Detect which cell encompasses the target text, then output its (x, y) center coordinate. 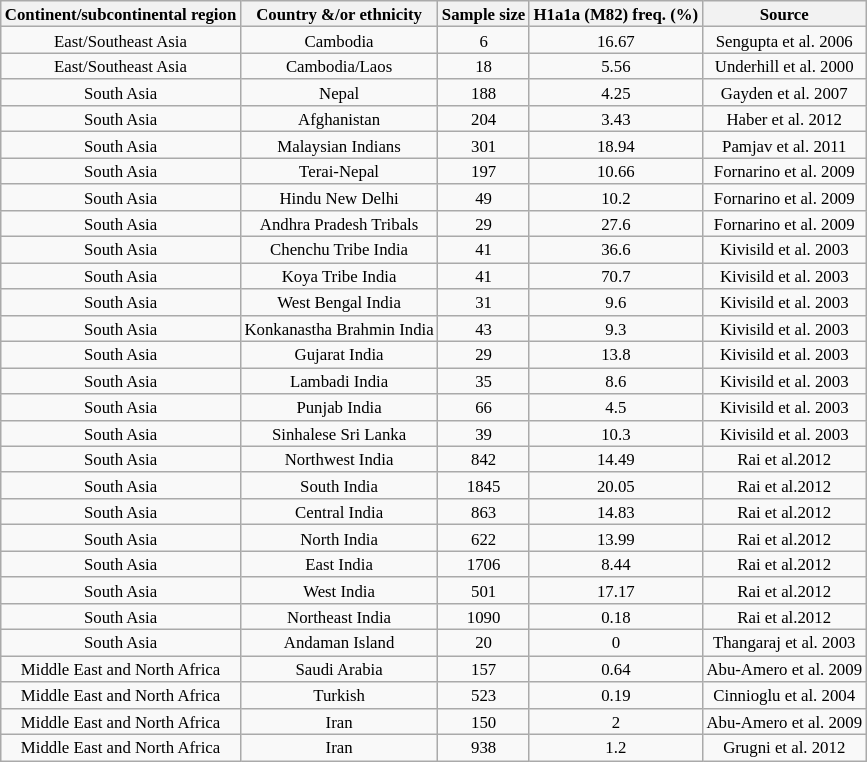
West India (338, 590)
Cambodia (338, 40)
Terai-Nepal (338, 171)
31 (484, 302)
938 (484, 748)
27.6 (616, 224)
20.05 (616, 486)
20 (484, 643)
Gujarat India (338, 355)
H1a1a (M82) freq. (%) (616, 14)
43 (484, 328)
Malaysian Indians (338, 145)
0.64 (616, 669)
150 (484, 721)
1845 (484, 486)
523 (484, 695)
Sengupta et al. 2006 (784, 40)
Source (784, 14)
Thangaraj et al. 2003 (784, 643)
9.3 (616, 328)
16.67 (616, 40)
3.43 (616, 119)
Andhra Pradesh Tribals (338, 224)
18 (484, 66)
Sinhalese Sri Lanka (338, 433)
204 (484, 119)
Nepal (338, 93)
Sample size (484, 14)
Cambodia/Laos (338, 66)
Hindu New Delhi (338, 197)
Northeast India (338, 617)
13.8 (616, 355)
1.2 (616, 748)
6 (484, 40)
Central India (338, 512)
1090 (484, 617)
Gayden et al. 2007 (784, 93)
4.5 (616, 407)
18.94 (616, 145)
622 (484, 538)
842 (484, 459)
301 (484, 145)
157 (484, 669)
197 (484, 171)
Pamjav et al. 2011 (784, 145)
North India (338, 538)
Northwest India (338, 459)
Haber et al. 2012 (784, 119)
39 (484, 433)
8.44 (616, 564)
Afghanistan (338, 119)
5.56 (616, 66)
10.66 (616, 171)
188 (484, 93)
Underhill et al. 2000 (784, 66)
Continent/subcontinental region (121, 14)
10.3 (616, 433)
10.2 (616, 197)
8.6 (616, 381)
South India (338, 486)
4.25 (616, 93)
Punjab India (338, 407)
14.83 (616, 512)
Lambadi India (338, 381)
0 (616, 643)
1706 (484, 564)
70.7 (616, 276)
Country &/or ethnicity (338, 14)
Cinnioglu et al. 2004 (784, 695)
9.6 (616, 302)
Grugni et al. 2012 (784, 748)
35 (484, 381)
36.6 (616, 250)
Koya Tribe India (338, 276)
14.49 (616, 459)
2 (616, 721)
49 (484, 197)
Chenchu Tribe India (338, 250)
17.17 (616, 590)
13.99 (616, 538)
66 (484, 407)
West Bengal India (338, 302)
Andaman Island (338, 643)
Konkanastha Brahmin India (338, 328)
Turkish (338, 695)
0.18 (616, 617)
Saudi Arabia (338, 669)
501 (484, 590)
0.19 (616, 695)
863 (484, 512)
East India (338, 564)
